Return the (X, Y) coordinate for the center point of the cell that contains the specified text.  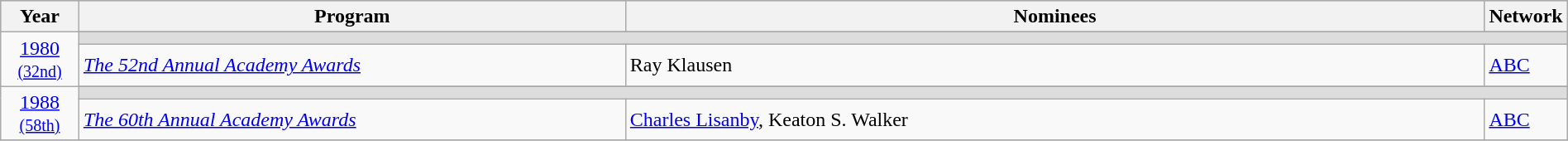
Ray Klausen (1055, 65)
Charles Lisanby, Keaton S. Walker (1055, 119)
Nominees (1055, 17)
Year (40, 17)
Program (352, 17)
Network (1526, 17)
1980(32nd) (40, 60)
The 52nd Annual Academy Awards (352, 65)
1988(58th) (40, 113)
The 60th Annual Academy Awards (352, 119)
